Determine the [x, y] coordinate at the center of the cell enclosing the given text.  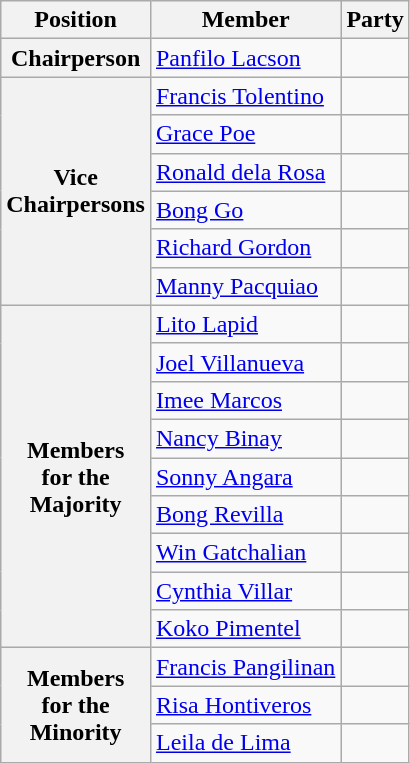
Position [76, 20]
Bong Go [245, 210]
Risa Hontiveros [245, 705]
Membersfor theMinority [76, 705]
Manny Pacquiao [245, 286]
Leila de Lima [245, 743]
Nancy Binay [245, 438]
Koko Pimentel [245, 629]
Membersfor theMajority [76, 476]
Win Gatchalian [245, 553]
Party [375, 20]
Sonny Angara [245, 477]
Francis Pangilinan [245, 667]
Lito Lapid [245, 324]
Imee Marcos [245, 400]
Francis Tolentino [245, 96]
Panfilo Lacson [245, 58]
Cynthia Villar [245, 591]
Ronald dela Rosa [245, 172]
Chairperson [76, 58]
ViceChairpersons [76, 191]
Joel Villanueva [245, 362]
Member [245, 20]
Richard Gordon [245, 248]
Grace Poe [245, 134]
Bong Revilla [245, 515]
